Pinpoint the cell where the given text exists, returning its [x, y] midpoint coordinate. 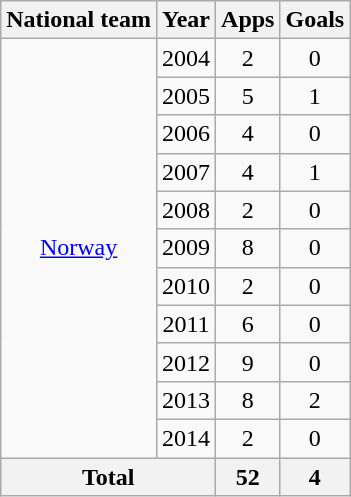
Goals [315, 20]
Total [108, 477]
2013 [186, 400]
Norway [79, 248]
2011 [186, 324]
Apps [248, 20]
6 [248, 324]
2012 [186, 362]
National team [79, 20]
2005 [186, 96]
2008 [186, 210]
2006 [186, 134]
2010 [186, 286]
5 [248, 96]
2014 [186, 438]
2007 [186, 172]
2009 [186, 248]
2004 [186, 58]
Year [186, 20]
52 [248, 477]
9 [248, 362]
